Return the [x, y] coordinate for the center point of the cell that contains the specified text.  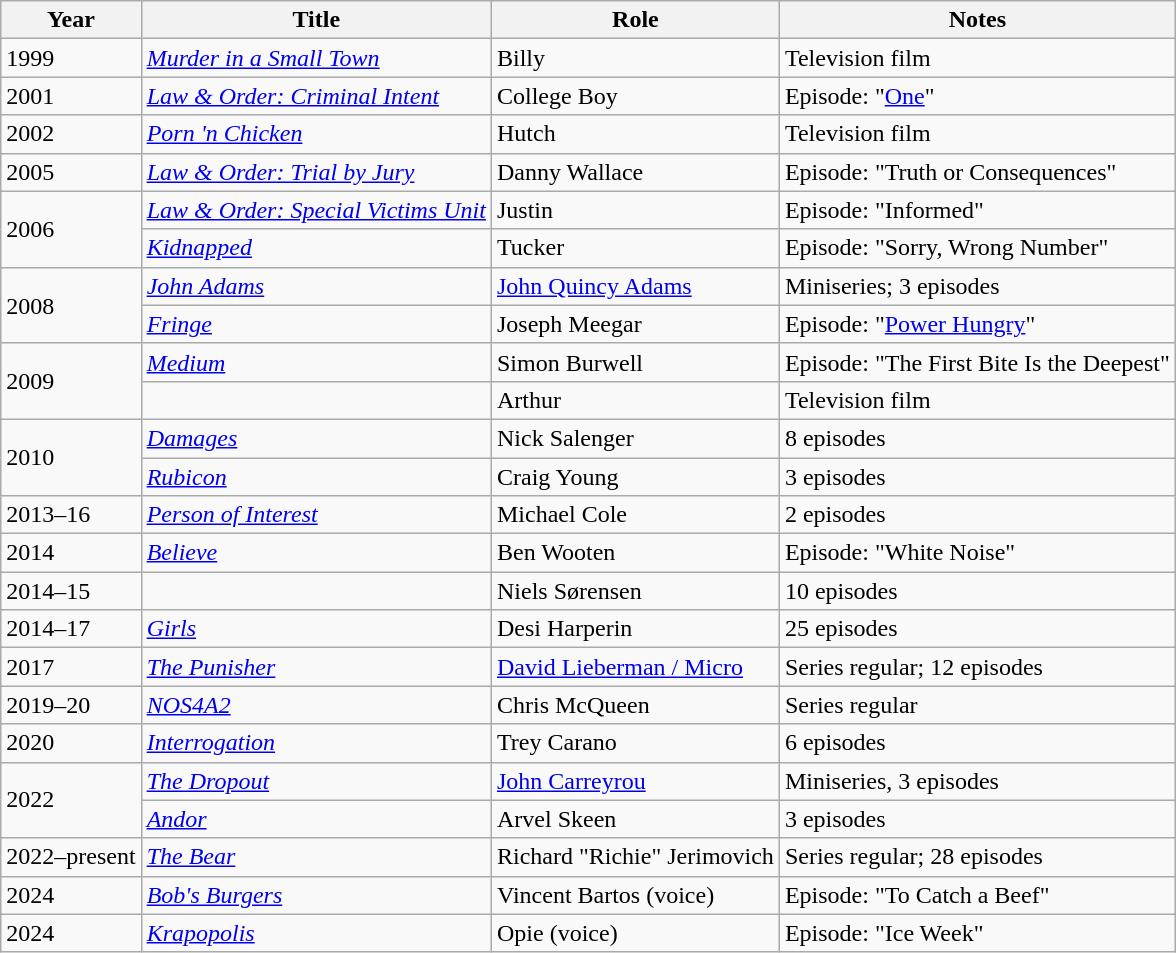
College Boy [635, 96]
2020 [71, 743]
Kidnapped [316, 248]
Krapopolis [316, 933]
Tucker [635, 248]
2019–20 [71, 705]
Arvel Skeen [635, 819]
Murder in a Small Town [316, 58]
Ben Wooten [635, 553]
Law & Order: Special Victims Unit [316, 210]
The Punisher [316, 667]
NOS4A2 [316, 705]
Niels Sørensen [635, 591]
Damages [316, 438]
2006 [71, 229]
Year [71, 20]
Episode: "To Catch a Beef" [977, 895]
Believe [316, 553]
Vincent Bartos (voice) [635, 895]
Episode: "Informed" [977, 210]
Role [635, 20]
Fringe [316, 324]
2014 [71, 553]
2002 [71, 134]
Andor [316, 819]
Michael Cole [635, 515]
Arthur [635, 400]
Episode: "One" [977, 96]
2 episodes [977, 515]
Series regular [977, 705]
2022–present [71, 857]
Episode: "Truth or Consequences" [977, 172]
2005 [71, 172]
Richard "Richie" Jerimovich [635, 857]
Episode: "White Noise" [977, 553]
2010 [71, 457]
Medium [316, 362]
Hutch [635, 134]
Law & Order: Trial by Jury [316, 172]
Joseph Meegar [635, 324]
Episode: "Ice Week" [977, 933]
2014–15 [71, 591]
2022 [71, 800]
Justin [635, 210]
Series regular; 12 episodes [977, 667]
Desi Harperin [635, 629]
Miniseries, 3 episodes [977, 781]
2001 [71, 96]
Series regular; 28 episodes [977, 857]
Girls [316, 629]
David Lieberman / Micro [635, 667]
2013–16 [71, 515]
2009 [71, 381]
Craig Young [635, 477]
Miniseries; 3 episodes [977, 286]
Interrogation [316, 743]
10 episodes [977, 591]
8 episodes [977, 438]
The Dropout [316, 781]
1999 [71, 58]
2014–17 [71, 629]
6 episodes [977, 743]
Simon Burwell [635, 362]
John Carreyrou [635, 781]
Opie (voice) [635, 933]
Chris McQueen [635, 705]
John Quincy Adams [635, 286]
The Bear [316, 857]
Trey Carano [635, 743]
Title [316, 20]
Bob's Burgers [316, 895]
Episode: "Power Hungry" [977, 324]
Episode: "The First Bite Is the Deepest" [977, 362]
Danny Wallace [635, 172]
25 episodes [977, 629]
Porn 'n Chicken [316, 134]
Nick Salenger [635, 438]
Person of Interest [316, 515]
Episode: "Sorry, Wrong Number" [977, 248]
2017 [71, 667]
Billy [635, 58]
Notes [977, 20]
Rubicon [316, 477]
2008 [71, 305]
Law & Order: Criminal Intent [316, 96]
John Adams [316, 286]
